Provide the [x, y] coordinate of the cell's center where the given text is located.  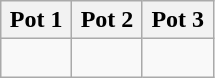
Pot 1 [36, 20]
Pot 3 [178, 20]
Pot 2 [108, 20]
